Search for the cell housing the specified text and yield its [X, Y] center coordinate. 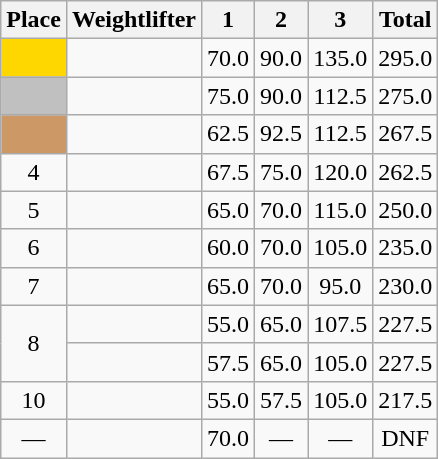
120.0 [340, 172]
5 [34, 210]
8 [34, 343]
2 [282, 20]
67.5 [228, 172]
95.0 [340, 286]
3 [340, 20]
235.0 [406, 248]
217.5 [406, 400]
62.5 [228, 134]
250.0 [406, 210]
92.5 [282, 134]
7 [34, 286]
6 [34, 248]
4 [34, 172]
10 [34, 400]
135.0 [340, 58]
115.0 [340, 210]
230.0 [406, 286]
267.5 [406, 134]
275.0 [406, 96]
262.5 [406, 172]
107.5 [340, 324]
Total [406, 20]
60.0 [228, 248]
1 [228, 20]
Weightlifter [134, 20]
Place [34, 20]
295.0 [406, 58]
DNF [406, 438]
